Extract the (X, Y) coordinate from the center of the cell holding the provided text.  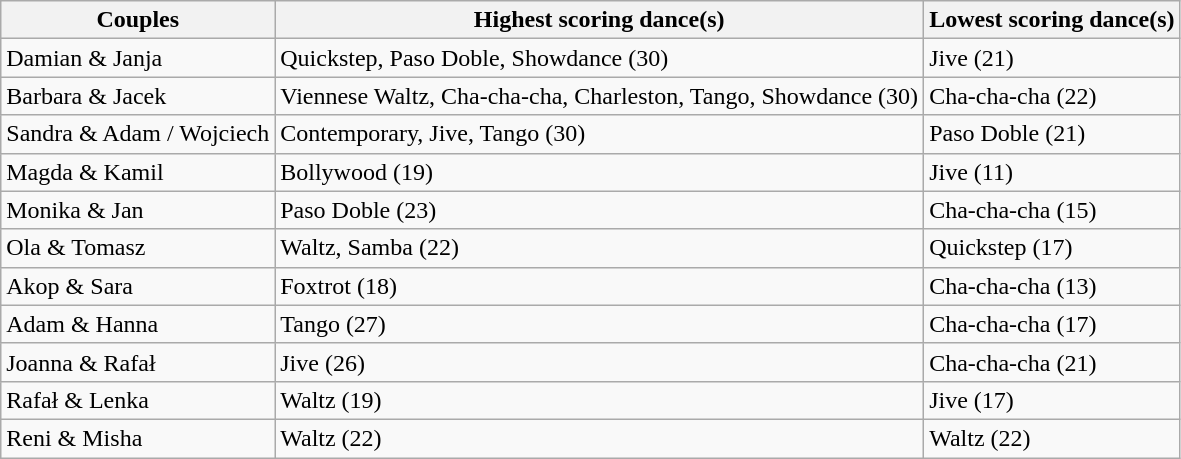
Barbara & Jacek (138, 96)
Damian & Janja (138, 58)
Cha-cha-cha (13) (1052, 286)
Paso Doble (23) (600, 210)
Paso Doble (21) (1052, 134)
Akop & Sara (138, 286)
Cha-cha-cha (21) (1052, 362)
Joanna & Rafał (138, 362)
Waltz, Samba (22) (600, 248)
Jive (17) (1052, 400)
Quickstep (17) (1052, 248)
Highest scoring dance(s) (600, 20)
Viennese Waltz, Cha-cha-cha, Charleston, Tango, Showdance (30) (600, 96)
Ola & Tomasz (138, 248)
Jive (11) (1052, 172)
Reni & Misha (138, 438)
Cha-cha-cha (17) (1052, 324)
Magda & Kamil (138, 172)
Contemporary, Jive, Tango (30) (600, 134)
Foxtrot (18) (600, 286)
Quickstep, Paso Doble, Showdance (30) (600, 58)
Lowest scoring dance(s) (1052, 20)
Cha-cha-cha (22) (1052, 96)
Sandra & Adam / Wojciech (138, 134)
Jive (21) (1052, 58)
Couples (138, 20)
Tango (27) (600, 324)
Rafał & Lenka (138, 400)
Cha-cha-cha (15) (1052, 210)
Jive (26) (600, 362)
Monika & Jan (138, 210)
Adam & Hanna (138, 324)
Waltz (19) (600, 400)
Bollywood (19) (600, 172)
